From the cell containing the given text, extract its center point as [X, Y] coordinate. 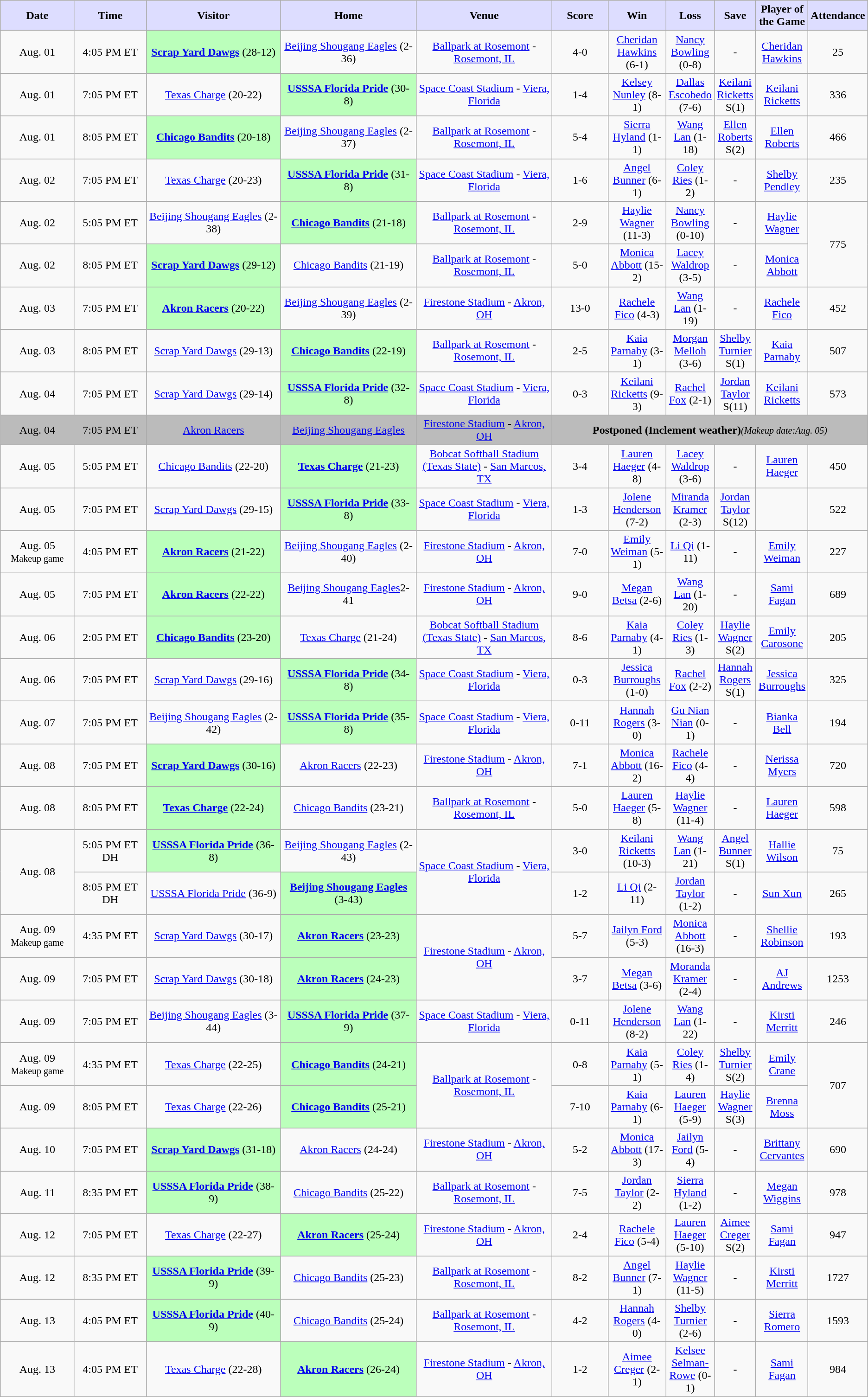
Keilani Ricketts (10-3) [637, 851]
Brittany Cervantes [782, 1149]
Beijing Shougang Eagles (3-44) [213, 1021]
466 [838, 137]
Angel Bunner (7-1) [637, 1278]
Emily Crane [782, 1064]
Score [580, 16]
3-7 [580, 979]
Date [37, 16]
984 [838, 1369]
Shelby Pendley [782, 180]
Chicago Bandits (21-18) [348, 223]
Miranda Kramer (2-3) [690, 509]
Lauren Haeger (4-8) [637, 466]
Chicago Bandits (22-19) [348, 351]
Scrap Yard Dawgs (29-12) [213, 265]
Rachele Fico (4-4) [690, 765]
Sierra Hyland (1-2) [690, 1192]
Ellen Roberts S(2) [735, 137]
Texas Charge (22-27) [213, 1235]
Time [110, 16]
Akron Racers (22-23) [348, 765]
Chicago Bandits (21-19) [348, 265]
Monica Abbott (15-2) [637, 265]
Scrap Yard Dawgs (29-14) [213, 393]
Megan Wiggins [782, 1192]
Rachele Fico [782, 308]
Kaia Parnaby [782, 351]
Hannah Rogers (4-0) [637, 1320]
Beijing Shougang Eagles (2-39) [348, 308]
AJ Andrews [782, 979]
Wang Lan (1-18) [690, 137]
Scrap Yard Dawgs (29-15) [213, 509]
Loss [690, 16]
9-0 [580, 595]
Ellen Roberts [782, 137]
Lacey Waldrop (3-5) [690, 265]
Attendance [838, 16]
227 [838, 552]
336 [838, 95]
Jessica Burroughs [782, 680]
2-4 [580, 1235]
194 [838, 723]
Sun Xun [782, 893]
235 [838, 180]
5:05 PM ET DH [110, 851]
Lauren Haeger (5-10) [690, 1235]
USSSA Florida Pride (40-9) [213, 1320]
0-8 [580, 1064]
USSSA Florida Pride (35-8) [348, 723]
Aug. 11 [37, 1192]
4-2 [580, 1320]
Scrap Yard Dawgs (30-17) [213, 936]
3-4 [580, 466]
Kaia Parnaby (4-1) [637, 637]
Haylie Wagner [782, 223]
Monica Abbott [782, 265]
1-3 [580, 509]
Sierra Hyland (1-1) [637, 137]
Player of the Game [782, 16]
Brenna Moss [782, 1107]
Chicago Bandits (25-21) [348, 1107]
Sierra Romero [782, 1320]
Lauren Haeger (5-9) [690, 1107]
USSSA Florida Pride (33-8) [348, 509]
Moranda Kramer (2-4) [690, 979]
Coley Ries (1-4) [690, 1064]
Beijing Shougang Eagles [348, 429]
720 [838, 765]
Cheridan Hawkins (6-1) [637, 52]
Monica Abbott (16-3) [690, 936]
Jessica Burroughs (1-0) [637, 680]
7-5 [580, 1192]
Keilani Ricketts S(1) [735, 95]
Monica Abbott (17-3) [637, 1149]
Cheridan Hawkins [782, 52]
USSSA Florida Pride (37-9) [348, 1021]
Kelsee Selman-Rowe (0-1) [690, 1369]
450 [838, 466]
Texas Charge (20-23) [213, 180]
13-0 [580, 308]
Scrap Yard Dawgs (31-18) [213, 1149]
Beijing Shougang Eagles (2-40) [348, 552]
USSSA Florida Pride (36-8) [213, 851]
Texas Charge (21-24) [348, 637]
Texas Charge (22-24) [213, 808]
Emily Weiman (5-1) [637, 552]
3-0 [580, 851]
Texas Charge (21-23) [348, 466]
USSSA Florida Pride (34-8) [348, 680]
Haylie Wagner (11-5) [690, 1278]
Beijing Shougang Eagles (2-43) [348, 851]
Shelby Turnier S(2) [735, 1064]
2:05 PM ET [110, 637]
USSSA Florida Pride (32-8) [348, 393]
707 [838, 1085]
Scrap Yard Dawgs (30-18) [213, 979]
Wang Lan (1-19) [690, 308]
Kaia Parnaby (6-1) [637, 1107]
5-2 [580, 1149]
USSSA Florida Pride (38-9) [213, 1192]
Emily Carosone [782, 637]
689 [838, 595]
Jordan Taylor S(12) [735, 509]
Jordan Taylor (2-2) [637, 1192]
Megan Betsa (2-6) [637, 595]
1-4 [580, 95]
Home [348, 16]
Haylie Wagner (11-4) [690, 808]
Scrap Yard Dawgs (28-12) [213, 52]
7-0 [580, 552]
Kelsey Nunley (8-1) [637, 95]
Beijing Shougang Eagles (2-42) [213, 723]
Akron Racers (23-23) [348, 936]
1727 [838, 1278]
Akron Racers (26-24) [348, 1369]
598 [838, 808]
Jailyn Ford (5-4) [690, 1149]
8-6 [580, 637]
1253 [838, 979]
Scrap Yard Dawgs (29-13) [213, 351]
USSSA Florida Pride (30-8) [348, 95]
Postponed (Inclement weather)(Makeup date:Aug. 05) [710, 429]
193 [838, 936]
690 [838, 1149]
8:05 PM ET DH [110, 893]
Texas Charge (22-26) [213, 1107]
Rachele Fico (4-3) [637, 308]
Monica Abbott (16-2) [637, 765]
507 [838, 351]
Haylie Wagner S(3) [735, 1107]
Rachele Fico (5-4) [637, 1235]
Chicago Bandits (20-18) [213, 137]
205 [838, 637]
Jailyn Ford (5-3) [637, 936]
USSSA Florida Pride (31-8) [348, 180]
2-9 [580, 223]
Akron Racers (20-22) [213, 308]
978 [838, 1192]
Jolene Henderson (8-2) [637, 1021]
Save [735, 16]
Jordan Taylor (1-2) [690, 893]
Beijing Shougang Eagles (3-43) [348, 893]
Emily Weiman [782, 552]
Wang Lan (1-20) [690, 595]
Angel Bunner (6-1) [637, 180]
522 [838, 509]
Chicago Bandits (25-24) [348, 1320]
Coley Ries (1-2) [690, 180]
Keilani Ricketts (9-3) [637, 393]
Li Qi (2-11) [637, 893]
775 [838, 244]
Beijing Shougang Eagles (2-38) [213, 223]
Haylie Wagner S(2) [735, 637]
Wang Lan (1-21) [690, 851]
Aug. 07 [37, 723]
1-6 [580, 180]
Aimee Creger S(2) [735, 1235]
Lacey Waldrop (3-6) [690, 466]
Dallas Escobedo (7-6) [690, 95]
Scrap Yard Dawgs (30-16) [213, 765]
Nerissa Myers [782, 765]
Hannah Rogers S(1) [735, 680]
Jordan Taylor S(11) [735, 393]
Visitor [213, 16]
452 [838, 308]
8-2 [580, 1278]
4-0 [580, 52]
Chicago Bandits (22-20) [213, 466]
Aimee Creger (2-1) [637, 1369]
265 [838, 893]
75 [838, 851]
Beijing Shougang Eagles (2-37) [348, 137]
7-10 [580, 1107]
Kaia Parnaby (3-1) [637, 351]
Akron Racers (21-22) [213, 552]
Nancy Bowling (0-8) [690, 52]
Texas Charge (22-25) [213, 1064]
Bianka Bell [782, 723]
Chicago Bandits (23-21) [348, 808]
Jolene Henderson (7-2) [637, 509]
325 [838, 680]
Hannah Rogers (3-0) [637, 723]
Megan Betsa (3-6) [637, 979]
1593 [838, 1320]
5-7 [580, 936]
USSSA Florida Pride (39-9) [213, 1278]
246 [838, 1021]
Shelby Turnier (2-6) [690, 1320]
Lauren Haeger (5-8) [637, 808]
Li Qi (1-11) [690, 552]
Haylie Wagner (11-3) [637, 223]
Texas Charge (22-28) [213, 1369]
Rachel Fox (2-2) [690, 680]
7-1 [580, 765]
25 [838, 52]
Beijing Shougang Eagles (2-36) [348, 52]
Chicago Bandits (24-21) [348, 1064]
Coley Ries (1-3) [690, 637]
5-4 [580, 137]
2-5 [580, 351]
Chicago Bandits (25-23) [348, 1278]
Morgan Melloh (3-6) [690, 351]
Aug. 10 [37, 1149]
Aug. 05Makeup game [37, 552]
Wang Lan (1-22) [690, 1021]
Rachel Fox (2-1) [690, 393]
Akron Racers [213, 429]
Win [637, 16]
947 [838, 1235]
Scrap Yard Dawgs (29-16) [213, 680]
573 [838, 393]
Shellie Robinson [782, 936]
Akron Racers (24-24) [348, 1149]
Akron Racers (22-22) [213, 595]
Gu Nian Nian (0-1) [690, 723]
Angel Bunner S(1) [735, 851]
Akron Racers (24-23) [348, 979]
USSSA Florida Pride (36-9) [213, 893]
Akron Racers (25-24) [348, 1235]
Nancy Bowling (0-10) [690, 223]
Shelby Turnier S(1) [735, 351]
Hallie Wilson [782, 851]
Chicago Bandits (25-22) [348, 1192]
Kaia Parnaby (5-1) [637, 1064]
Beijing Shougang Eagles2-41 [348, 595]
Venue [484, 16]
Chicago Bandits (23-20) [213, 637]
Texas Charge (20-22) [213, 95]
